Scan for the cell matching the given text and deliver its (X, Y) coordinate at center. 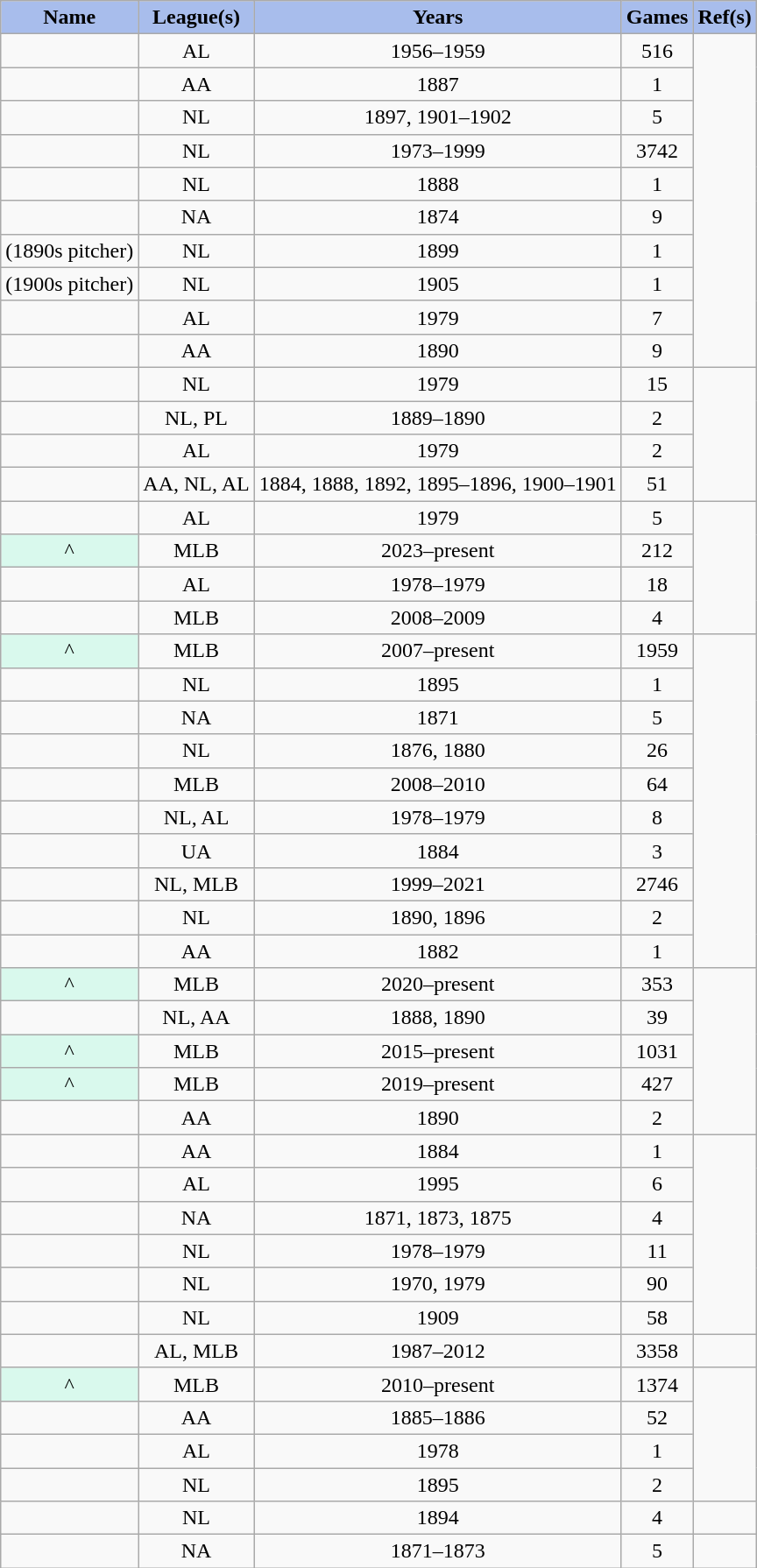
1031 (657, 1051)
1999–2021 (438, 884)
1888 (438, 184)
1909 (438, 1317)
NL, PL (196, 418)
1884, 1888, 1892, 1895–1896, 1900–1901 (438, 484)
3358 (657, 1351)
353 (657, 985)
1871–1873 (438, 1551)
NL, AL (196, 817)
1987–2012 (438, 1351)
AL, MLB (196, 1351)
6 (657, 1184)
Ref(s) (725, 18)
2019–present (438, 1084)
Name (70, 18)
1890, 1896 (438, 917)
NL, MLB (196, 884)
1995 (438, 1184)
1899 (438, 251)
(1890s pitcher) (70, 251)
2007–present (438, 651)
1894 (438, 1518)
League(s) (196, 18)
1978 (438, 1451)
11 (657, 1251)
2008–2009 (438, 618)
26 (657, 751)
NL, AA (196, 1018)
1876, 1880 (438, 751)
39 (657, 1018)
52 (657, 1417)
58 (657, 1317)
(1900s pitcher) (70, 284)
Years (438, 18)
3742 (657, 151)
1959 (657, 651)
18 (657, 584)
64 (657, 784)
AA, NL, AL (196, 484)
1970, 1979 (438, 1284)
8 (657, 817)
51 (657, 484)
1897, 1901–1902 (438, 117)
1882 (438, 950)
1888, 1890 (438, 1018)
2010–present (438, 1384)
1374 (657, 1384)
212 (657, 551)
90 (657, 1284)
1885–1886 (438, 1417)
7 (657, 317)
427 (657, 1084)
UA (196, 851)
1871, 1873, 1875 (438, 1218)
1889–1890 (438, 418)
2023–present (438, 551)
3 (657, 851)
2746 (657, 884)
2008–2010 (438, 784)
1973–1999 (438, 151)
1905 (438, 284)
2015–present (438, 1051)
15 (657, 384)
Games (657, 18)
1887 (438, 84)
1871 (438, 717)
516 (657, 51)
1956–1959 (438, 51)
2020–present (438, 985)
1874 (438, 217)
